Search for the cell housing the specified text and yield its [X, Y] center coordinate. 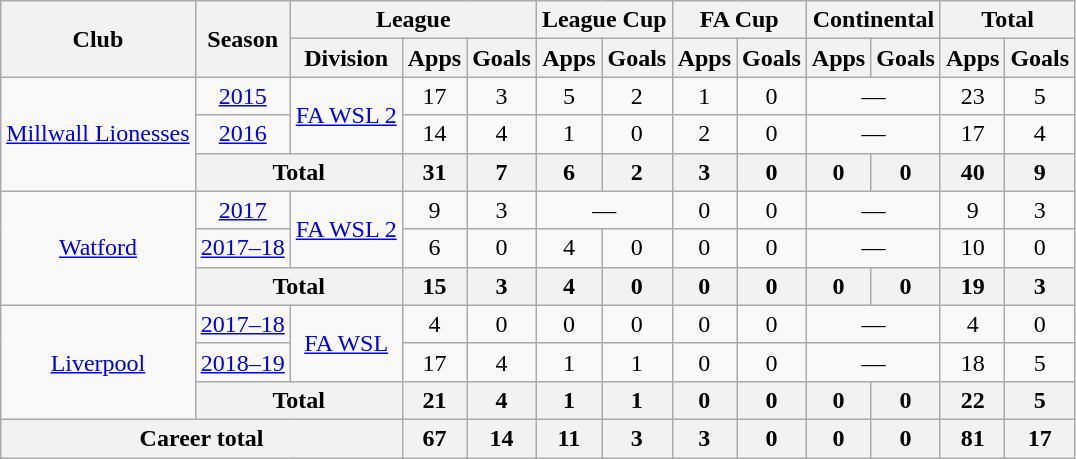
Millwall Lionesses [98, 134]
2018–19 [242, 362]
2015 [242, 96]
40 [972, 172]
31 [434, 172]
23 [972, 96]
18 [972, 362]
League Cup [604, 20]
League [413, 20]
Season [242, 39]
Liverpool [98, 362]
2017 [242, 210]
2016 [242, 134]
19 [972, 286]
67 [434, 438]
81 [972, 438]
Club [98, 39]
10 [972, 248]
22 [972, 400]
11 [568, 438]
7 [502, 172]
Career total [202, 438]
Watford [98, 248]
FA WSL [346, 343]
21 [434, 400]
Division [346, 58]
Continental [873, 20]
15 [434, 286]
FA Cup [739, 20]
